Scan for the cell matching the given text and deliver its (X, Y) coordinate at center. 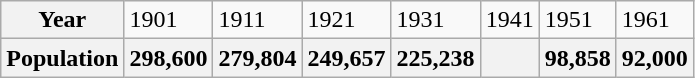
98,858 (578, 58)
1931 (436, 20)
1911 (258, 20)
92,000 (654, 58)
Population (62, 58)
1961 (654, 20)
1941 (510, 20)
249,657 (346, 58)
1951 (578, 20)
298,600 (168, 58)
1901 (168, 20)
Year (62, 20)
279,804 (258, 58)
225,238 (436, 58)
1921 (346, 20)
